Return the (X, Y) coordinate for the center point of the cell that contains the specified text.  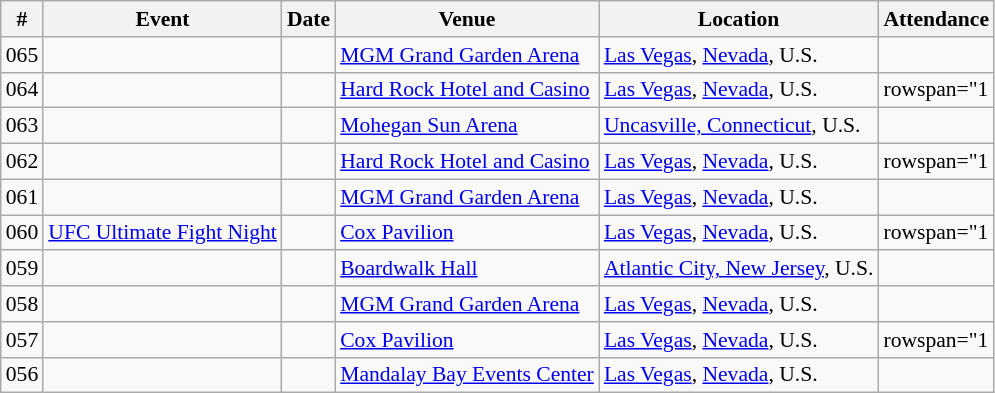
Venue (467, 19)
Uncasville, Connecticut, U.S. (739, 126)
060 (22, 233)
Atlantic City, New Jersey, U.S. (739, 269)
057 (22, 340)
056 (22, 375)
063 (22, 126)
Mandalay Bay Events Center (467, 375)
061 (22, 197)
065 (22, 55)
064 (22, 90)
# (22, 19)
Event (162, 19)
058 (22, 304)
Boardwalk Hall (467, 269)
UFC Ultimate Fight Night (162, 233)
Mohegan Sun Arena (467, 126)
Location (739, 19)
Attendance (936, 19)
059 (22, 269)
062 (22, 162)
Date (308, 19)
